Find where the given text appears and provide that cell's center as [X, Y] coordinate. 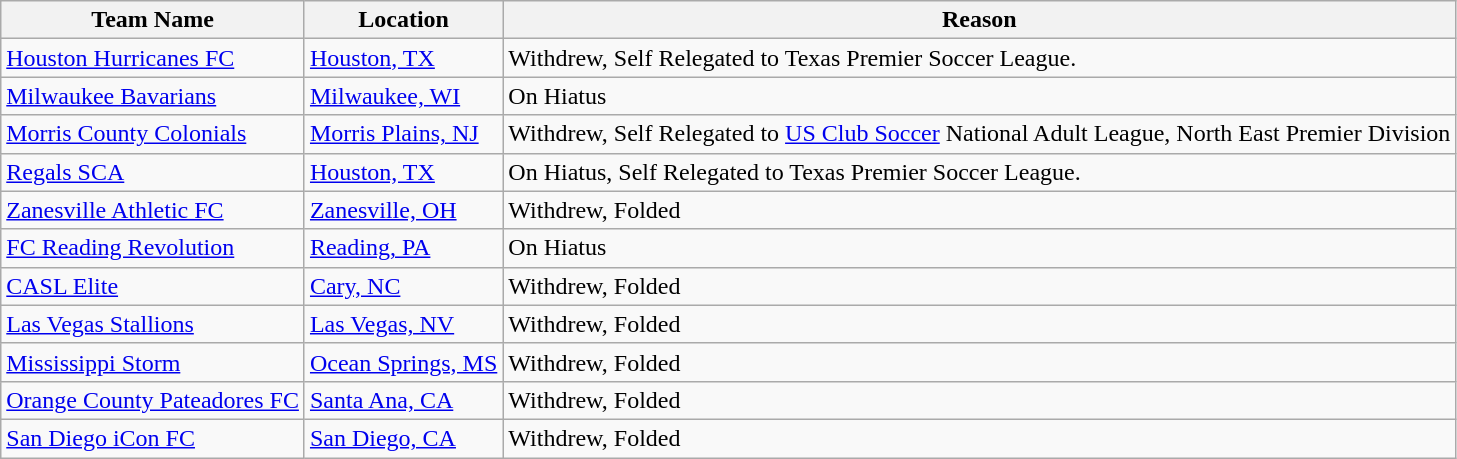
Reading, PA [403, 248]
Orange County Pateadores FC [153, 400]
Zanesville, OH [403, 210]
Ocean Springs, MS [403, 362]
Zanesville Athletic FC [153, 210]
CASL Elite [153, 286]
Las Vegas, NV [403, 324]
Cary, NC [403, 286]
Withdrew, Self Relegated to US Club Soccer National Adult League, North East Premier Division [980, 134]
Team Name [153, 20]
San Diego, CA [403, 438]
Regals SCA [153, 172]
Mississippi Storm [153, 362]
Houston Hurricanes FC [153, 58]
Reason [980, 20]
Withdrew, Self Relegated to Texas Premier Soccer League. [980, 58]
Morris Plains, NJ [403, 134]
San Diego iCon FC [153, 438]
Milwaukee, WI [403, 96]
Santa Ana, CA [403, 400]
Morris County Colonials [153, 134]
FC Reading Revolution [153, 248]
On Hiatus, Self Relegated to Texas Premier Soccer League. [980, 172]
Location [403, 20]
Milwaukee Bavarians [153, 96]
Las Vegas Stallions [153, 324]
